Extract the (x, y) coordinate from the center of the cell holding the provided text.  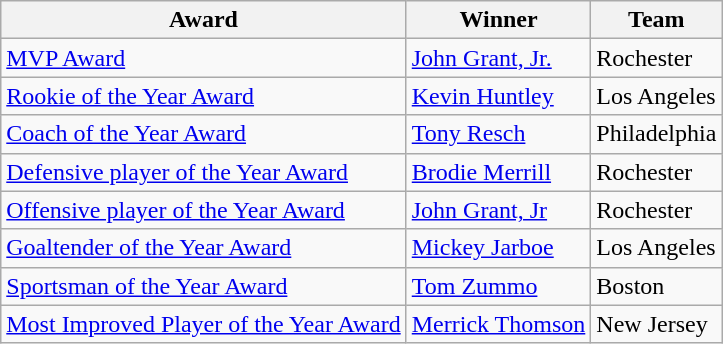
MVP Award (204, 58)
John Grant, Jr (498, 210)
Brodie Merrill (498, 172)
Kevin Huntley (498, 96)
Tom Zummo (498, 286)
Tony Resch (498, 134)
Coach of the Year Award (204, 134)
Philadelphia (656, 134)
Mickey Jarboe (498, 248)
Team (656, 20)
Award (204, 20)
New Jersey (656, 324)
Rookie of the Year Award (204, 96)
John Grant, Jr. (498, 58)
Boston (656, 286)
Merrick Thomson (498, 324)
Goaltender of the Year Award (204, 248)
Winner (498, 20)
Most Improved Player of the Year Award (204, 324)
Sportsman of the Year Award (204, 286)
Defensive player of the Year Award (204, 172)
Offensive player of the Year Award (204, 210)
